Identify which cell holds the provided text, then report its [x, y] central coordinate. 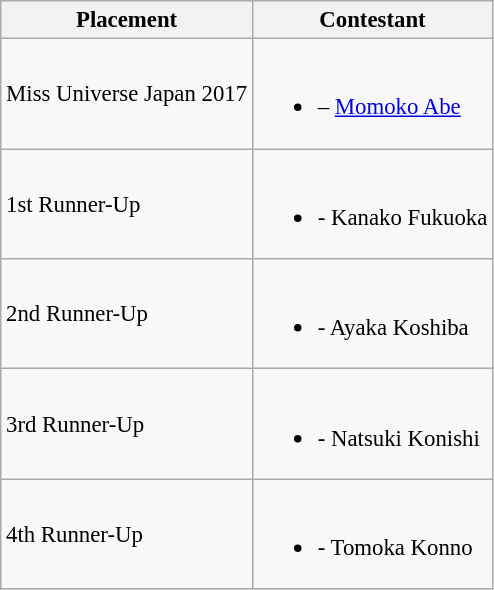
Miss Universe Japan 2017 [127, 94]
4th Runner-Up [127, 534]
3rd Runner-Up [127, 424]
Placement [127, 20]
- Tomoka Konno [372, 534]
- Kanako Fukuoka [372, 204]
1st Runner-Up [127, 204]
Contestant [372, 20]
– Momoko Abe [372, 94]
- Natsuki Konishi [372, 424]
- Ayaka Koshiba [372, 314]
2nd Runner-Up [127, 314]
